Identify which cell holds the provided text, then report its [X, Y] central coordinate. 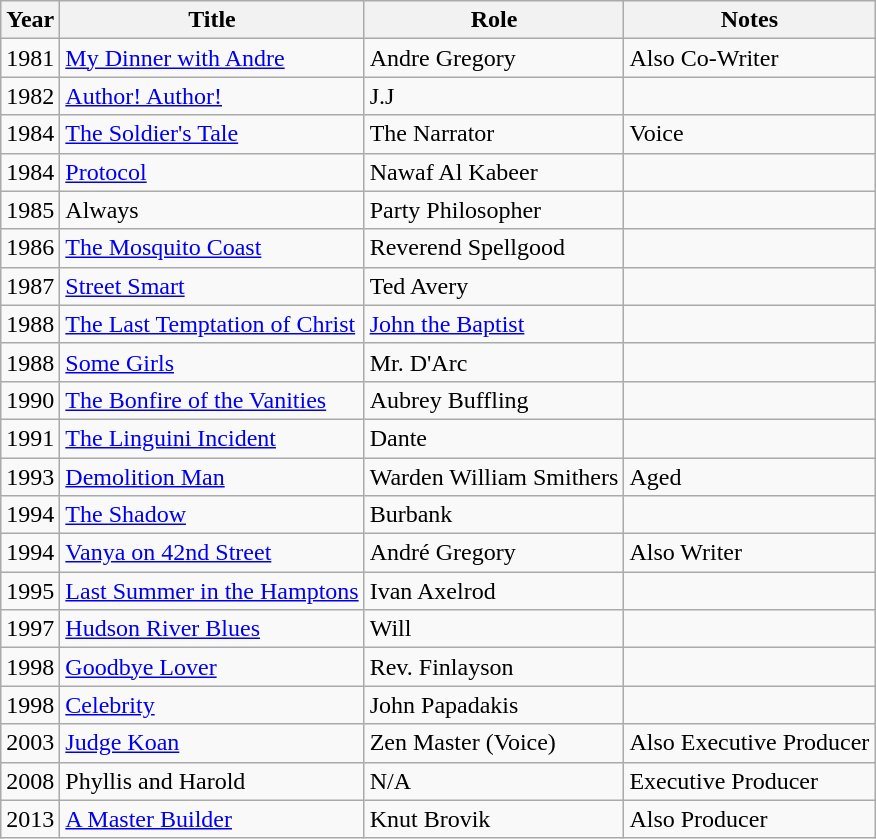
Last Summer in the Hamptons [212, 591]
Demolition Man [212, 477]
Phyllis and Harold [212, 781]
Title [212, 20]
The Linguini Incident [212, 438]
Knut Brovik [494, 819]
The Last Temptation of Christ [212, 324]
Also Writer [750, 553]
Warden William Smithers [494, 477]
The Soldier's Tale [212, 134]
Also Executive Producer [750, 743]
Burbank [494, 515]
2013 [30, 819]
Also Producer [750, 819]
1993 [30, 477]
Some Girls [212, 362]
Celebrity [212, 705]
1997 [30, 629]
1990 [30, 400]
1987 [30, 286]
Reverend Spellgood [494, 248]
Author! Author! [212, 96]
Nawaf Al Kabeer [494, 172]
Vanya on 42nd Street [212, 553]
Dante [494, 438]
Mr. D'Arc [494, 362]
Aged [750, 477]
Role [494, 20]
Voice [750, 134]
N/A [494, 781]
A Master Builder [212, 819]
The Shadow [212, 515]
John Papadakis [494, 705]
Party Philosopher [494, 210]
Will [494, 629]
Executive Producer [750, 781]
1991 [30, 438]
1982 [30, 96]
1995 [30, 591]
Rev. Finlayson [494, 667]
The Narrator [494, 134]
1986 [30, 248]
Judge Koan [212, 743]
J.J [494, 96]
Goodbye Lover [212, 667]
The Bonfire of the Vanities [212, 400]
Zen Master (Voice) [494, 743]
Andre Gregory [494, 58]
Ivan Axelrod [494, 591]
My Dinner with Andre [212, 58]
1985 [30, 210]
Hudson River Blues [212, 629]
André Gregory [494, 553]
Year [30, 20]
Also Co-Writer [750, 58]
Ted Avery [494, 286]
2003 [30, 743]
2008 [30, 781]
1981 [30, 58]
Street Smart [212, 286]
John the Baptist [494, 324]
Protocol [212, 172]
Aubrey Buffling [494, 400]
The Mosquito Coast [212, 248]
Notes [750, 20]
Always [212, 210]
